Extract the (X, Y) coordinate from the center of the cell holding the provided text.  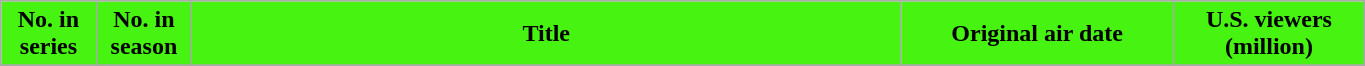
No. inseries (48, 34)
No. inseason (144, 34)
Original air date (1038, 34)
Title (546, 34)
U.S. viewers(million) (1268, 34)
